Provide the [x, y] coordinate of the cell's center where the given text is located.  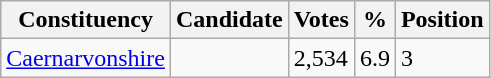
6.9 [374, 58]
Position [442, 20]
Candidate [229, 20]
Votes [321, 20]
3 [442, 58]
2,534 [321, 58]
Caernarvonshire [86, 58]
Constituency [86, 20]
% [374, 20]
